Return the [x, y] coordinate for the center point of the cell that contains the specified text.  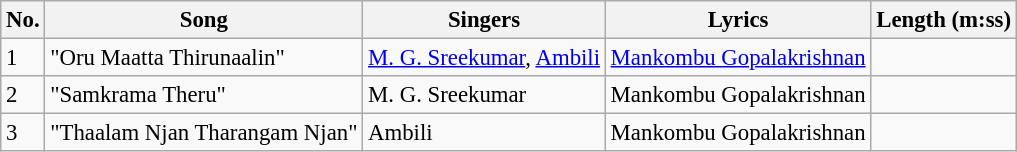
M. G. Sreekumar, Ambili [484, 58]
Length (m:ss) [944, 20]
3 [23, 133]
1 [23, 58]
M. G. Sreekumar [484, 95]
Ambili [484, 133]
2 [23, 95]
"Oru Maatta Thirunaalin" [204, 58]
Singers [484, 20]
Song [204, 20]
No. [23, 20]
"Samkrama Theru" [204, 95]
Lyrics [738, 20]
"Thaalam Njan Tharangam Njan" [204, 133]
